Detect which cell encompasses the target text, then output its [X, Y] center coordinate. 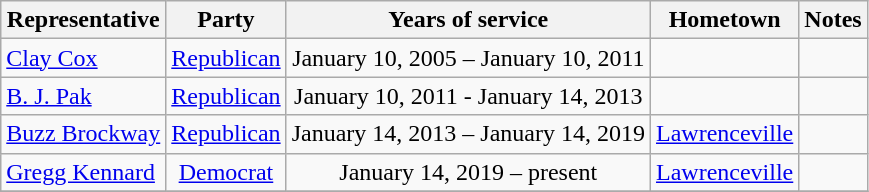
January 14, 2019 – present [468, 172]
Buzz Brockway [84, 134]
Notes [833, 20]
January 14, 2013 – January 14, 2019 [468, 134]
Gregg Kennard [84, 172]
Representative [84, 20]
Years of service [468, 20]
Party [226, 20]
Hometown [724, 20]
Clay Cox [84, 58]
January 10, 2005 – January 10, 2011 [468, 58]
B. J. Pak [84, 96]
Democrat [226, 172]
January 10, 2011 - January 14, 2013 [468, 96]
